Search for the cell housing the specified text and yield its [X, Y] center coordinate. 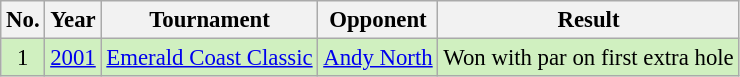
Andy North [378, 58]
Result [588, 20]
1 [23, 58]
Year [73, 20]
Tournament [210, 20]
Opponent [378, 20]
2001 [73, 58]
No. [23, 20]
Emerald Coast Classic [210, 58]
Won with par on first extra hole [588, 58]
